Pinpoint the cell where the given text exists, returning its [x, y] midpoint coordinate. 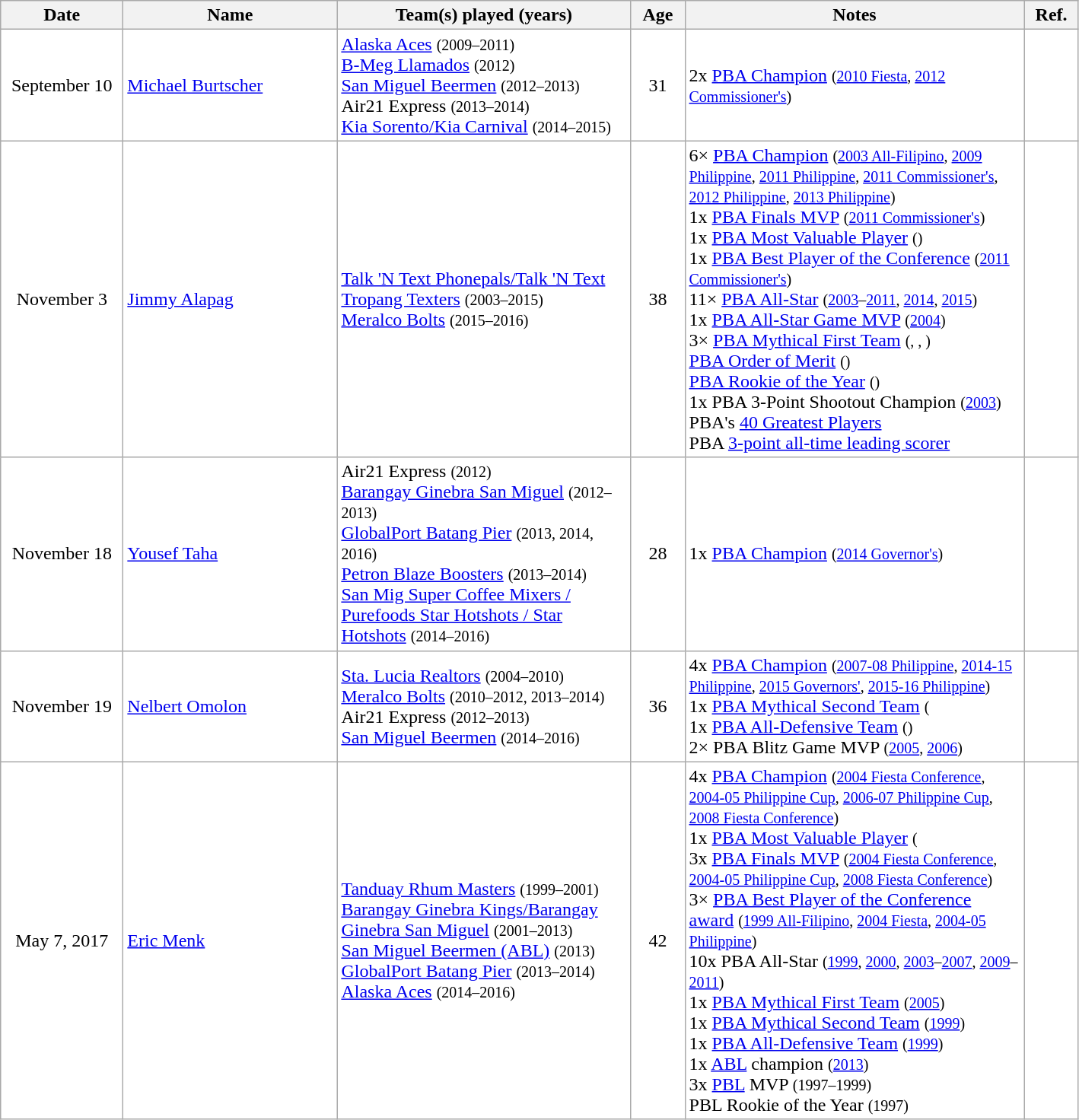
September 10 [62, 85]
1x PBA Champion (2014 Governor's) [855, 554]
Name [230, 15]
Age [657, 15]
November 19 [62, 706]
Team(s) played (years) [484, 15]
November 3 [62, 299]
Ref. [1052, 15]
Yousef Taha [230, 554]
Date [62, 15]
Talk 'N Text Phonepals/Talk 'N Text Tropang Texters (2003–2015)Meralco Bolts (2015–2016) [484, 299]
Sta. Lucia Realtors (2004–2010)Meralco Bolts (2010–2012, 2013–2014)Air21 Express (2012–2013)San Miguel Beermen (2014–2016) [484, 706]
36 [657, 706]
Alaska Aces (2009–2011)B-Meg Llamados (2012)San Miguel Beermen (2012–2013)Air21 Express (2013–2014)Kia Sorento/Kia Carnival (2014–2015) [484, 85]
2x PBA Champion (2010 Fiesta, 2012 Commissioner's) [855, 85]
Eric Menk [230, 940]
38 [657, 299]
Jimmy Alapag [230, 299]
Notes [855, 15]
28 [657, 554]
Michael Burtscher [230, 85]
31 [657, 85]
November 18 [62, 554]
42 [657, 940]
Nelbert Omolon [230, 706]
May 7, 2017 [62, 940]
